Return the [X, Y] coordinate for the center point of the cell that contains the specified text.  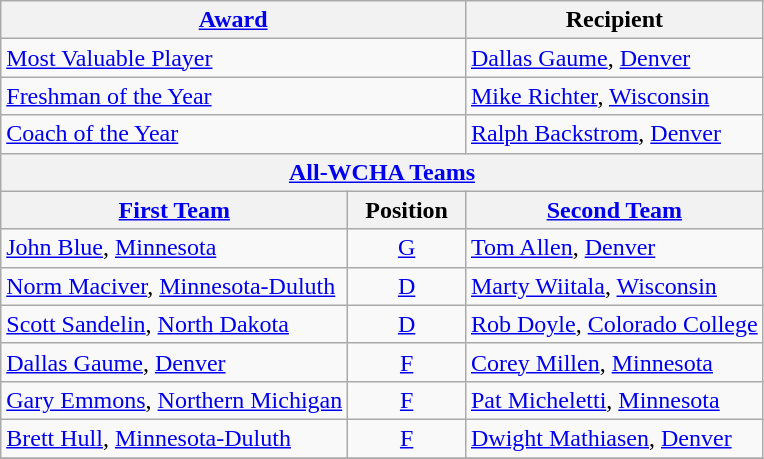
Second Team [614, 210]
Gary Emmons, Northern Michigan [174, 400]
Tom Allen, Denver [614, 248]
Corey Millen, Minnesota [614, 362]
Marty Wiitala, Wisconsin [614, 286]
Position [407, 210]
John Blue, Minnesota [174, 248]
Pat Micheletti, Minnesota [614, 400]
Rob Doyle, Colorado College [614, 324]
Dwight Mathiasen, Denver [614, 438]
Freshman of the Year [234, 96]
Scott Sandelin, North Dakota [174, 324]
Norm Maciver, Minnesota-Duluth [174, 286]
Mike Richter, Wisconsin [614, 96]
Coach of the Year [234, 134]
Recipient [614, 20]
Award [234, 20]
G [407, 248]
Ralph Backstrom, Denver [614, 134]
First Team [174, 210]
Most Valuable Player [234, 58]
Brett Hull, Minnesota-Duluth [174, 438]
All-WCHA Teams [382, 172]
